Capture the cell that displays the provided text and extract its [x, y] central coordinate. 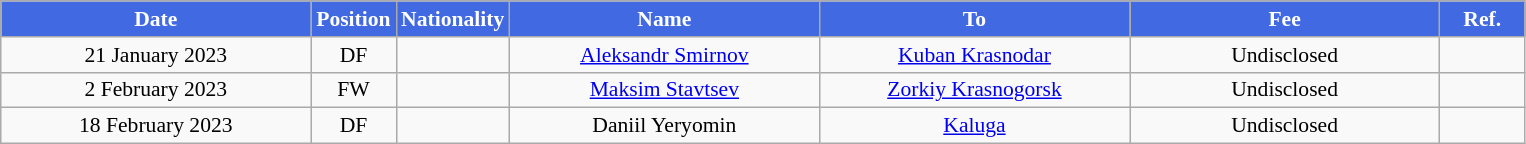
Aleksandr Smirnov [664, 55]
2 February 2023 [156, 90]
18 February 2023 [156, 126]
Ref. [1482, 19]
Maksim Stavtsev [664, 90]
Zorkiy Krasnogorsk [974, 90]
Daniil Yeryomin [664, 126]
Fee [1285, 19]
Nationality [452, 19]
Kaluga [974, 126]
21 January 2023 [156, 55]
FW [354, 90]
To [974, 19]
Position [354, 19]
Name [664, 19]
Date [156, 19]
Kuban Krasnodar [974, 55]
